Identify which cell holds the provided text, then report its [x, y] central coordinate. 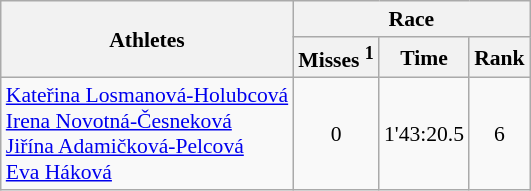
Rank [500, 58]
Athletes [147, 40]
Misses 1 [336, 58]
0 [336, 134]
1'43:20.5 [424, 134]
Race [411, 19]
Kateřina Losmanová-HolubcováIrena Novotná-ČesnekováJiřína Adamičková-PelcováEva Háková [147, 134]
Time [424, 58]
6 [500, 134]
